Identify which cell holds the provided text, then report its [x, y] central coordinate. 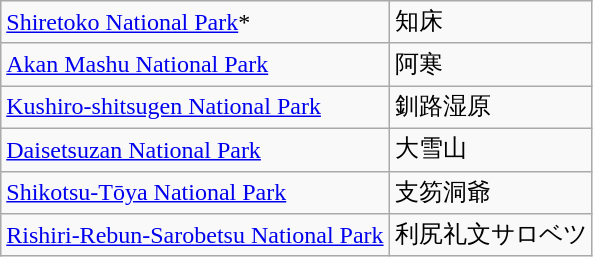
阿寒 [490, 64]
Kushiro-shitsugen National Park [195, 108]
知床 [490, 22]
Akan Mashu National Park [195, 64]
利尻礼文サロベツ [490, 236]
大雪山 [490, 150]
釧路湿原 [490, 108]
Rishiri-Rebun-Sarobetsu National Park [195, 236]
Shiretoko National Park* [195, 22]
Daisetsuzan National Park [195, 150]
Shikotsu-Tōya National Park [195, 192]
支笏洞爺 [490, 192]
